Search for the cell housing the specified text and yield its (X, Y) center coordinate. 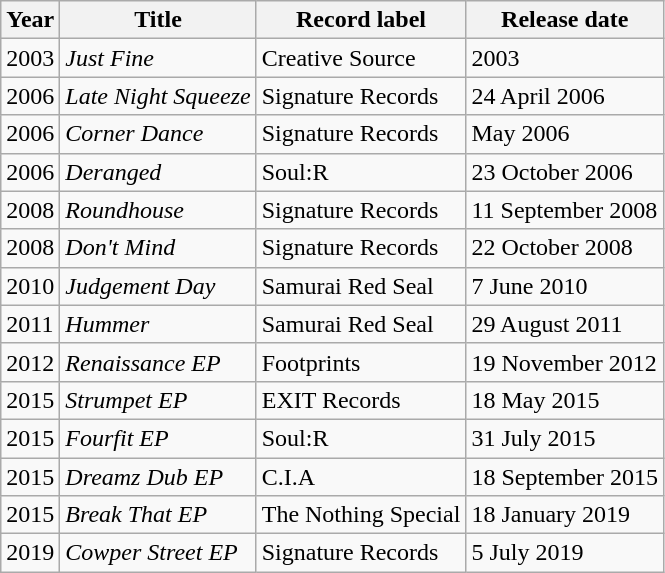
The Nothing Special (361, 515)
11 September 2008 (565, 210)
Dreamz Dub EP (158, 477)
Title (158, 20)
29 August 2011 (565, 324)
18 January 2019 (565, 515)
5 July 2019 (565, 553)
2010 (30, 286)
24 April 2006 (565, 96)
C.I.A (361, 477)
Record label (361, 20)
Renaissance EP (158, 362)
Creative Source (361, 58)
31 July 2015 (565, 438)
Year (30, 20)
Hummer (158, 324)
Strumpet EP (158, 400)
22 October 2008 (565, 248)
2011 (30, 324)
2019 (30, 553)
Break That EP (158, 515)
Fourfit EP (158, 438)
Late Night Squeeze (158, 96)
May 2006 (565, 134)
18 May 2015 (565, 400)
7 June 2010 (565, 286)
Judgement Day (158, 286)
19 November 2012 (565, 362)
18 September 2015 (565, 477)
23 October 2006 (565, 172)
Just Fine (158, 58)
Deranged (158, 172)
Roundhouse (158, 210)
EXIT Records (361, 400)
Cowper Street EP (158, 553)
Footprints (361, 362)
2012 (30, 362)
Corner Dance (158, 134)
Release date (565, 20)
Don't Mind (158, 248)
